Locate the cell with the specified text and output its (x, y) center coordinate. 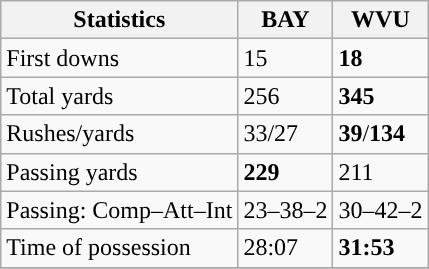
Passing yards (120, 172)
First downs (120, 58)
BAY (286, 20)
23–38–2 (286, 210)
15 (286, 58)
Time of possession (120, 248)
345 (380, 96)
Total yards (120, 96)
256 (286, 96)
39/134 (380, 134)
28:07 (286, 248)
Statistics (120, 20)
Rushes/yards (120, 134)
30–42–2 (380, 210)
229 (286, 172)
18 (380, 58)
33/27 (286, 134)
WVU (380, 20)
31:53 (380, 248)
Passing: Comp–Att–Int (120, 210)
211 (380, 172)
